Identify which cell holds the provided text, then report its (x, y) central coordinate. 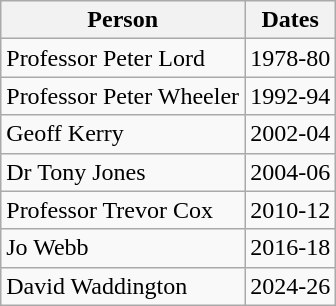
1978-80 (290, 58)
2024-26 (290, 286)
2002-04 (290, 134)
Person (123, 20)
2010-12 (290, 210)
Geoff Kerry (123, 134)
Dates (290, 20)
Professor Trevor Cox (123, 210)
Professor Peter Wheeler (123, 96)
2004-06 (290, 172)
Dr Tony Jones (123, 172)
Professor Peter Lord (123, 58)
David Waddington (123, 286)
Jo Webb (123, 248)
2016-18 (290, 248)
1992-94 (290, 96)
